Determine the [X, Y] coordinate at the center of the cell enclosing the given text.  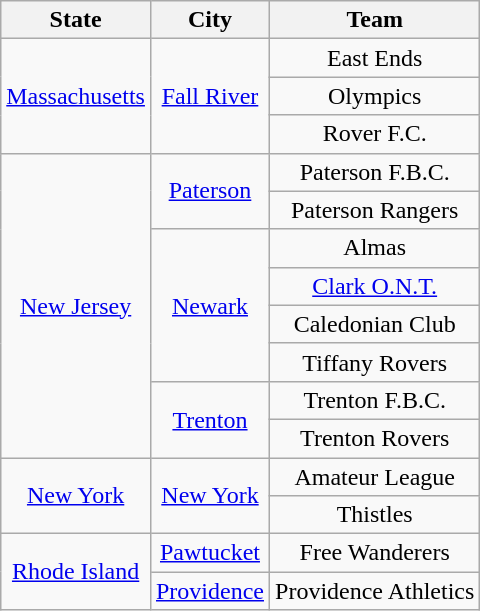
Paterson Rangers [375, 210]
Amateur League [375, 477]
Rhode Island [76, 572]
Trenton Rovers [375, 438]
Thistles [375, 515]
Fall River [210, 96]
Free Wanderers [375, 553]
Team [375, 20]
Providence Athletics [375, 591]
Trenton F.B.C. [375, 400]
Almas [375, 248]
Paterson F.B.C. [375, 172]
Newark [210, 305]
State [76, 20]
Paterson [210, 191]
Caledonian Club [375, 324]
City [210, 20]
New Jersey [76, 305]
Trenton [210, 419]
East Ends [375, 58]
Massachusetts [76, 96]
Olympics [375, 96]
Rover F.C. [375, 134]
Pawtucket [210, 553]
Providence [210, 591]
Tiffany Rovers [375, 362]
Clark O.N.T. [375, 286]
